For the text-containing cell, return its midpoint in [x, y] coordinate format. 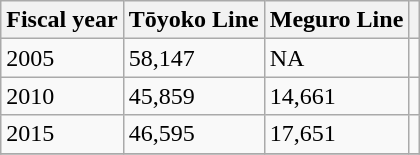
58,147 [194, 58]
Tōyoko Line [194, 20]
2005 [62, 58]
2010 [62, 96]
2015 [62, 134]
NA [336, 58]
17,651 [336, 134]
14,661 [336, 96]
Meguro Line [336, 20]
Fiscal year [62, 20]
45,859 [194, 96]
46,595 [194, 134]
